Return the [X, Y] coordinate for the center point of the cell that contains the specified text.  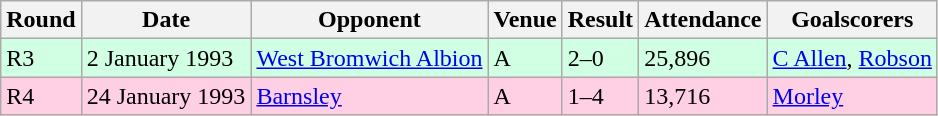
2–0 [600, 58]
2 January 1993 [166, 58]
R4 [41, 96]
Opponent [370, 20]
Attendance [703, 20]
24 January 1993 [166, 96]
Barnsley [370, 96]
C Allen, Robson [852, 58]
1–4 [600, 96]
Result [600, 20]
Morley [852, 96]
Date [166, 20]
Goalscorers [852, 20]
Venue [525, 20]
Round [41, 20]
West Bromwich Albion [370, 58]
25,896 [703, 58]
13,716 [703, 96]
R3 [41, 58]
